Identify which cell holds the provided text, then report its [x, y] central coordinate. 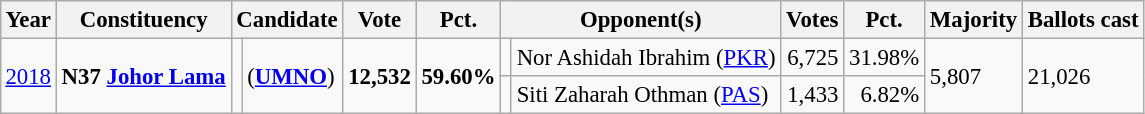
6.82% [884, 95]
5,807 [974, 76]
(UMNO) [292, 76]
21,026 [1082, 76]
2018 [28, 76]
1,433 [812, 95]
Majority [974, 20]
Votes [812, 20]
Year [28, 20]
31.98% [884, 57]
59.60% [458, 76]
12,532 [380, 76]
Constituency [144, 20]
Ballots cast [1082, 20]
Opponent(s) [641, 20]
N37 Johor Lama [144, 76]
6,725 [812, 57]
Vote [380, 20]
Nor Ashidah Ibrahim (PKR) [646, 57]
Siti Zaharah Othman (PAS) [646, 95]
Candidate [287, 20]
